Return the (X, Y) coordinate for the center point of the cell that contains the specified text.  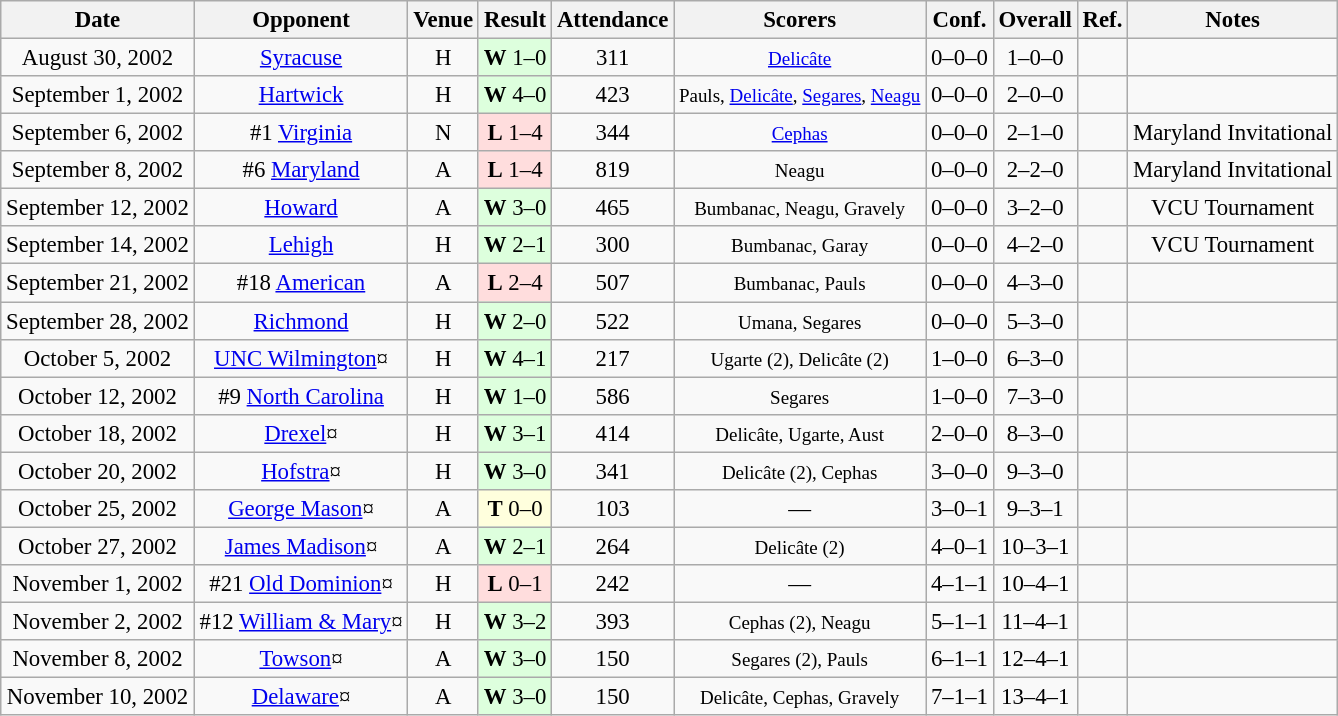
#6 Maryland (301, 170)
September 21, 2002 (98, 283)
311 (613, 58)
Delicâte (2) (800, 546)
#21 Old Dominion¤ (301, 584)
4–1–1 (960, 584)
November 8, 2002 (98, 659)
L 0–1 (514, 584)
423 (613, 95)
7–1–1 (960, 697)
Umana, Segares (800, 321)
October 25, 2002 (98, 509)
L 2–4 (514, 283)
Delicâte (800, 58)
5–3–0 (1035, 321)
#9 North Carolina (301, 396)
465 (613, 208)
507 (613, 283)
393 (613, 621)
Overall (1035, 20)
5–1–1 (960, 621)
November 1, 2002 (98, 584)
Richmond (301, 321)
October 12, 2002 (98, 396)
819 (613, 170)
341 (613, 471)
N (444, 133)
September 6, 2002 (98, 133)
3–2–0 (1035, 208)
November 2, 2002 (98, 621)
6–1–1 (960, 659)
Ugarte (2), Delicâte (2) (800, 358)
W 3–2 (514, 621)
W 3–1 (514, 433)
7–3–0 (1035, 396)
Venue (444, 20)
2–1–0 (1035, 133)
Hofstra¤ (301, 471)
522 (613, 321)
September 1, 2002 (98, 95)
Date (98, 20)
T 0–0 (514, 509)
George Mason¤ (301, 509)
Ref. (1102, 20)
242 (613, 584)
9–3–0 (1035, 471)
October 20, 2002 (98, 471)
Howard (301, 208)
4–2–0 (1035, 245)
217 (613, 358)
October 27, 2002 (98, 546)
4–0–1 (960, 546)
3–0–0 (960, 471)
W 2–0 (514, 321)
Bumbanac, Neagu, Gravely (800, 208)
Towson¤ (301, 659)
3–0–1 (960, 509)
103 (613, 509)
W 4–1 (514, 358)
UNC Wilmington¤ (301, 358)
Delaware¤ (301, 697)
Bumbanac, Garay (800, 245)
W 4–0 (514, 95)
Opponent (301, 20)
#18 American (301, 283)
October 5, 2002 (98, 358)
James Madison¤ (301, 546)
Segares (800, 396)
12–4–1 (1035, 659)
Scorers (800, 20)
August 30, 2002 (98, 58)
#1 Virginia (301, 133)
Pauls, Delicâte, Segares, Neagu (800, 95)
Delicâte (2), Cephas (800, 471)
Notes (1233, 20)
Drexel¤ (301, 433)
10–4–1 (1035, 584)
Result (514, 20)
September 14, 2002 (98, 245)
September 28, 2002 (98, 321)
September 12, 2002 (98, 208)
Segares (2), Pauls (800, 659)
Hartwick (301, 95)
Cephas (800, 133)
344 (613, 133)
Lehigh (301, 245)
300 (613, 245)
4–3–0 (1035, 283)
September 8, 2002 (98, 170)
Delicâte, Cephas, Gravely (800, 697)
Delicâte, Ugarte, Aust (800, 433)
10–3–1 (1035, 546)
2–2–0 (1035, 170)
Cephas (2), Neagu (800, 621)
13–4–1 (1035, 697)
11–4–1 (1035, 621)
264 (613, 546)
November 10, 2002 (98, 697)
Bumbanac, Pauls (800, 283)
586 (613, 396)
#12 William & Mary¤ (301, 621)
6–3–0 (1035, 358)
414 (613, 433)
Neagu (800, 170)
8–3–0 (1035, 433)
Conf. (960, 20)
Attendance (613, 20)
October 18, 2002 (98, 433)
9–3–1 (1035, 509)
Syracuse (301, 58)
